From the cell containing the given text, extract its center point as [x, y] coordinate. 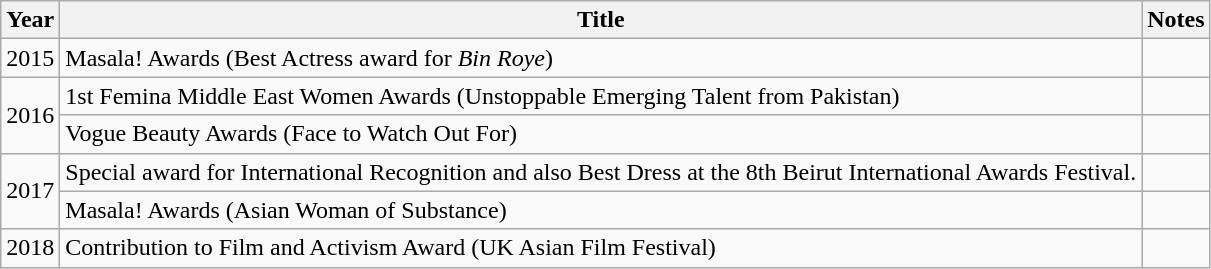
Vogue Beauty Awards (Face to Watch Out For) [601, 134]
Masala! Awards (Best Actress award for Bin Roye) [601, 58]
Year [30, 20]
1st Femina Middle East Women Awards (Unstoppable Emerging Talent from Pakistan) [601, 96]
2017 [30, 191]
2016 [30, 115]
Masala! Awards (Asian Woman of Substance) [601, 210]
2018 [30, 248]
Contribution to Film and Activism Award (UK Asian Film Festival) [601, 248]
Special award for International Recognition and also Best Dress at the 8th Beirut International Awards Festival. [601, 172]
2015 [30, 58]
Title [601, 20]
Notes [1176, 20]
